Return (X, Y) of the center of cell containing provided text 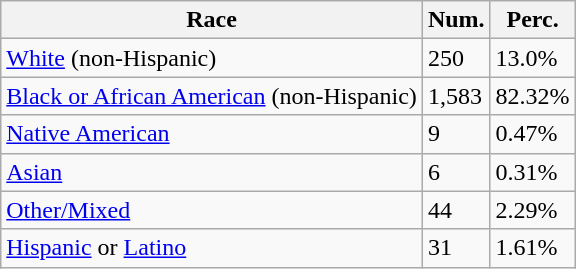
0.31% (532, 172)
Black or African American (non-Hispanic) (212, 96)
Native American (212, 134)
Race (212, 20)
44 (456, 210)
6 (456, 172)
2.29% (532, 210)
250 (456, 58)
9 (456, 134)
82.32% (532, 96)
Other/Mixed (212, 210)
Num. (456, 20)
1.61% (532, 248)
13.0% (532, 58)
1,583 (456, 96)
0.47% (532, 134)
Perc. (532, 20)
Asian (212, 172)
White (non-Hispanic) (212, 58)
Hispanic or Latino (212, 248)
31 (456, 248)
